Find where the given text appears and provide that cell's center as [x, y] coordinate. 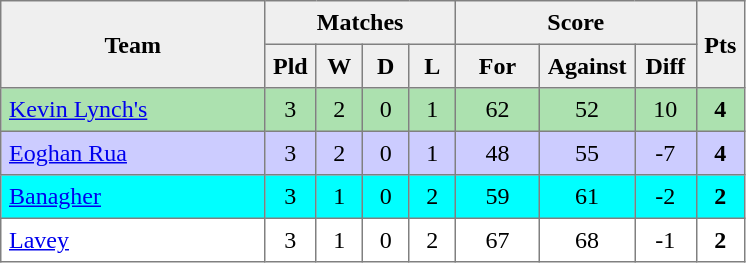
68 [586, 240]
Team [133, 44]
For [497, 66]
Diff [666, 66]
Pts [720, 44]
52 [586, 110]
61 [586, 197]
10 [666, 110]
Pld [290, 66]
Score [576, 23]
L [432, 66]
D [385, 66]
Matches [360, 23]
Lavey [133, 240]
48 [497, 153]
Banagher [133, 197]
Against [586, 66]
67 [497, 240]
-2 [666, 197]
62 [497, 110]
-7 [666, 153]
W [339, 66]
Eoghan Rua [133, 153]
59 [497, 197]
55 [586, 153]
-1 [666, 240]
Kevin Lynch's [133, 110]
